Search for the cell housing the specified text and yield its (X, Y) center coordinate. 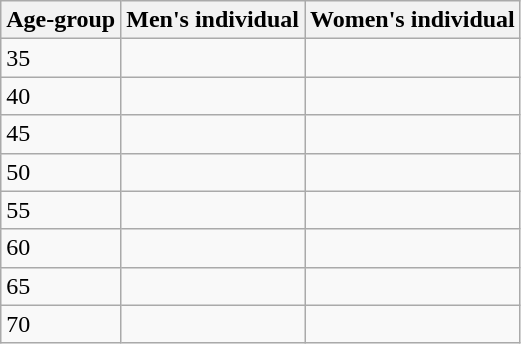
40 (61, 96)
70 (61, 324)
50 (61, 172)
Women's individual (412, 20)
55 (61, 210)
65 (61, 286)
35 (61, 58)
60 (61, 248)
45 (61, 134)
Men's individual (213, 20)
Age-group (61, 20)
